Search for the cell housing the specified text and yield its (X, Y) center coordinate. 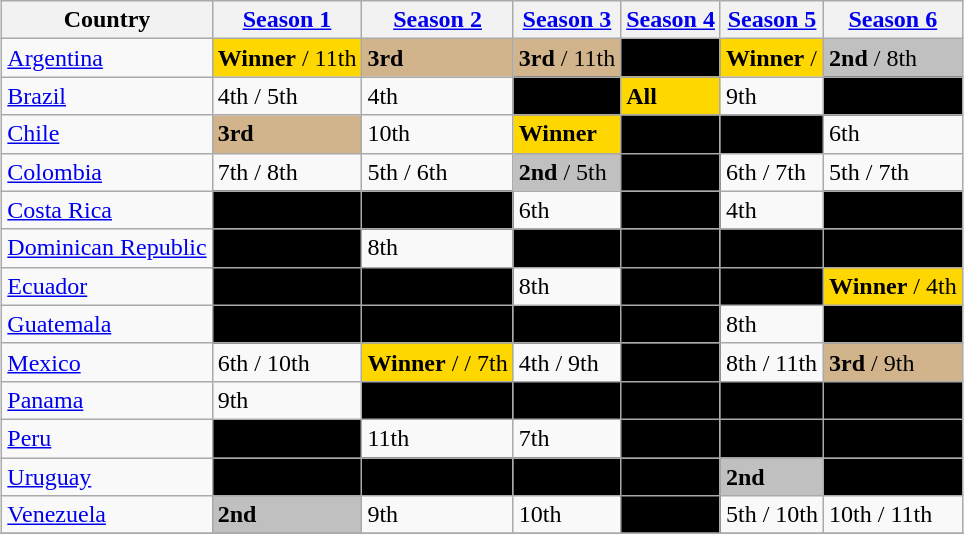
Peru (107, 438)
Venezuela (107, 515)
5th / 7th (894, 172)
6th / 10th (287, 362)
4th / 9th (567, 362)
Colombia (107, 172)
Uruguay (107, 477)
4th / 5th (287, 96)
Season 4 (671, 20)
2nd / 5th (567, 172)
Winner / / 7th (438, 362)
Winner / 4th (894, 286)
Winner / 11th (287, 58)
10th / 11th (894, 515)
Country (107, 20)
Dominican Republic (107, 248)
Argentina (107, 58)
Mexico (107, 362)
All (671, 96)
Season 1 (287, 20)
6th / 7th (772, 172)
Brazil (107, 96)
Winner / (772, 58)
Costa Rica (107, 210)
7th / 8th (287, 172)
Ecuador (107, 286)
Season 5 (772, 20)
5th / 6th (438, 172)
Guatemala (107, 324)
3rd / 9th (894, 362)
11th (438, 438)
Panama (107, 400)
7th (567, 438)
3rd / 11th (567, 58)
Season 6 (894, 20)
5th / 10th (772, 515)
2nd / 8th (894, 58)
8th / 11th (772, 362)
Season 3 (567, 20)
Season 2 (438, 20)
Chile (107, 134)
Winner (567, 134)
